Pinpoint the cell where the given text exists, returning its [x, y] midpoint coordinate. 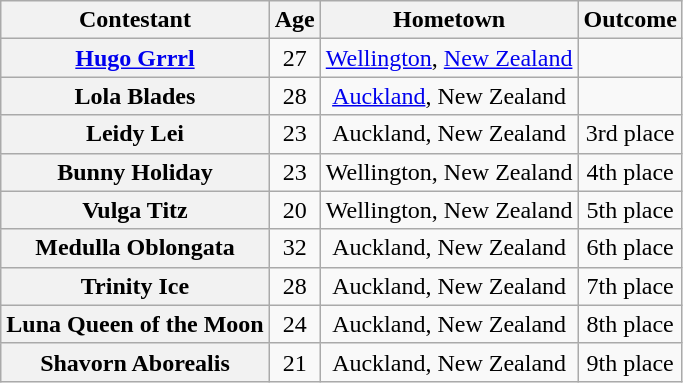
4th place [630, 172]
Bunny Holiday [135, 172]
Vulga Titz [135, 210]
Contestant [135, 20]
9th place [630, 362]
Outcome [630, 20]
Leidy Lei [135, 134]
Lola Blades [135, 96]
3rd place [630, 134]
Age [294, 20]
Trinity Ice [135, 286]
5th place [630, 210]
6th place [630, 248]
Shavorn Aborealis [135, 362]
21 [294, 362]
20 [294, 210]
Luna Queen of the Moon [135, 324]
Hometown [449, 20]
Hugo Grrrl [135, 58]
7th place [630, 286]
8th place [630, 324]
27 [294, 58]
Medulla Oblongata [135, 248]
32 [294, 248]
24 [294, 324]
